From the cell containing the given text, extract its center point as (X, Y) coordinate. 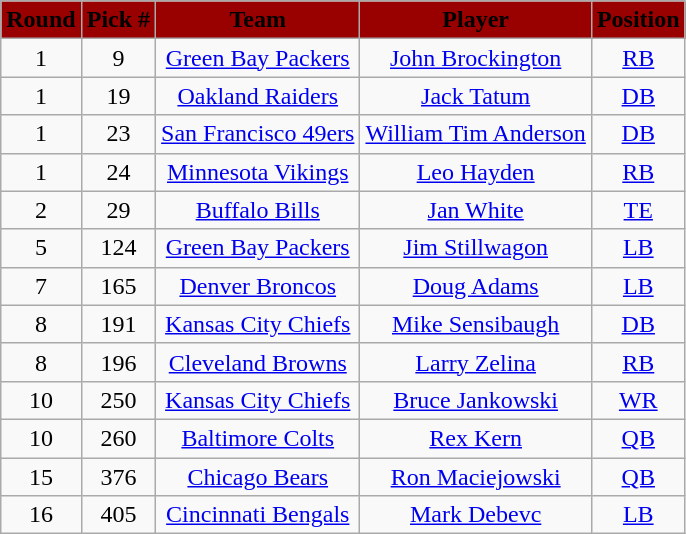
191 (118, 324)
16 (41, 515)
250 (118, 400)
29 (118, 210)
Ron Maciejowski (476, 477)
Rex Kern (476, 438)
Bruce Jankowski (476, 400)
Pick # (118, 20)
Leo Hayden (476, 172)
Jack Tatum (476, 96)
Cincinnati Bengals (258, 515)
TE (638, 210)
23 (118, 134)
376 (118, 477)
San Francisco 49ers (258, 134)
Buffalo Bills (258, 210)
Denver Broncos (258, 286)
260 (118, 438)
Mark Debevc (476, 515)
Cleveland Browns (258, 362)
John Brockington (476, 58)
WR (638, 400)
Team (258, 20)
7 (41, 286)
William Tim Anderson (476, 134)
Minnesota Vikings (258, 172)
19 (118, 96)
9 (118, 58)
405 (118, 515)
5 (41, 248)
Baltimore Colts (258, 438)
Mike Sensibaugh (476, 324)
124 (118, 248)
Chicago Bears (258, 477)
Jim Stillwagon (476, 248)
Jan White (476, 210)
Position (638, 20)
165 (118, 286)
Doug Adams (476, 286)
Player (476, 20)
24 (118, 172)
15 (41, 477)
Oakland Raiders (258, 96)
Round (41, 20)
2 (41, 210)
196 (118, 362)
Larry Zelina (476, 362)
